Scan for the cell matching the given text and deliver its (x, y) coordinate at center. 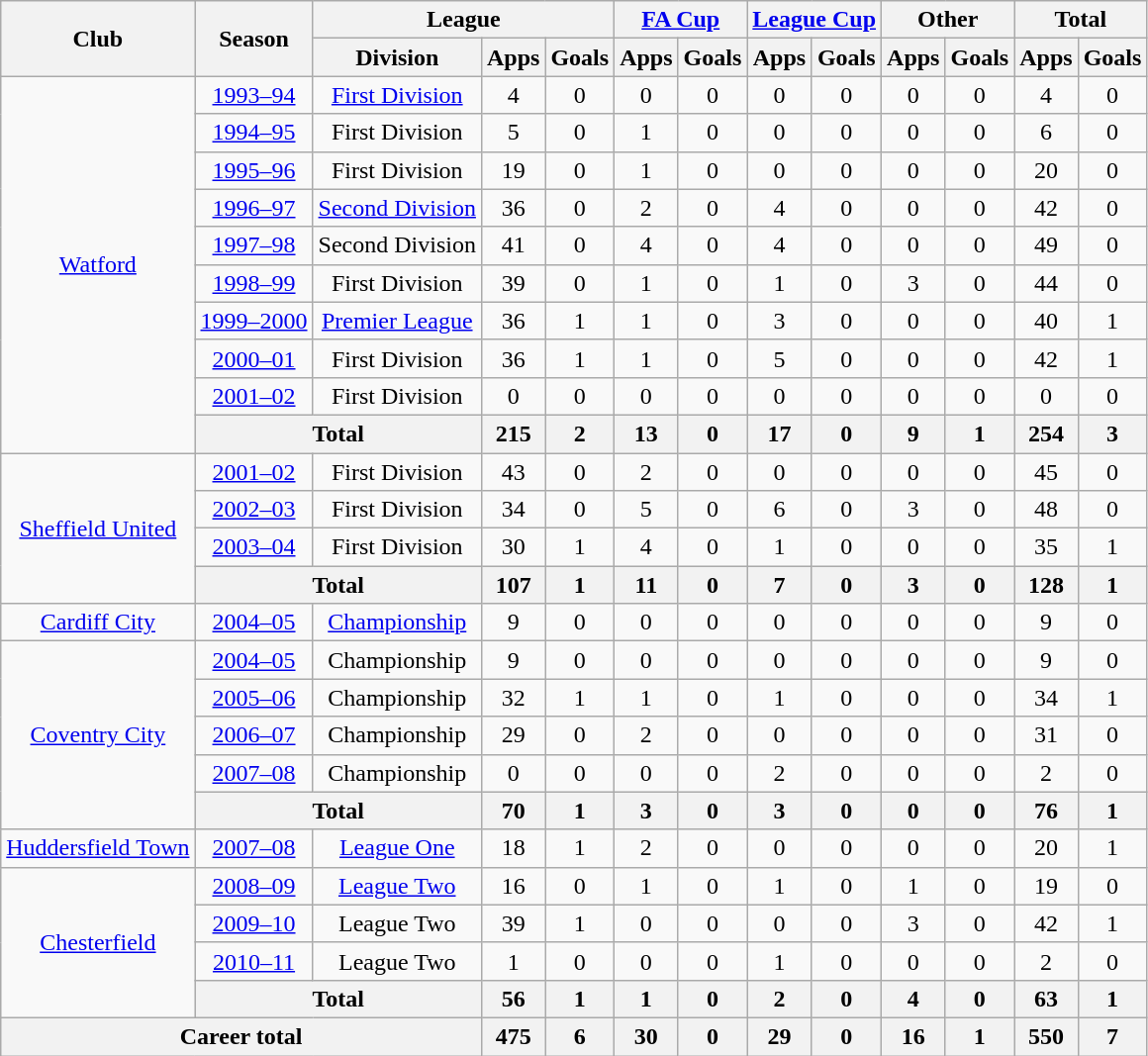
Chesterfield (98, 942)
2008–09 (253, 886)
FA Cup (681, 20)
215 (513, 433)
1995–96 (253, 170)
44 (1046, 283)
Other (948, 20)
45 (1046, 472)
18 (513, 848)
1996–97 (253, 208)
2009–10 (253, 923)
475 (513, 1036)
254 (1046, 433)
Huddersfield Town (98, 848)
70 (513, 811)
63 (1046, 999)
1997–98 (253, 245)
2002–03 (253, 510)
1994–95 (253, 133)
1993–94 (253, 95)
2005–06 (253, 698)
32 (513, 698)
2000–01 (253, 358)
Coventry City (98, 735)
40 (1046, 321)
Division (397, 57)
Watford (98, 265)
76 (1046, 811)
1998–99 (253, 283)
League Cup (814, 20)
49 (1046, 245)
2003–04 (253, 547)
2010–11 (253, 961)
31 (1046, 735)
56 (513, 999)
Club (98, 39)
Premier League (397, 321)
13 (646, 433)
Sheffield United (98, 528)
48 (1046, 510)
League (463, 20)
35 (1046, 547)
11 (646, 585)
1999–2000 (253, 321)
Season (253, 39)
550 (1046, 1036)
128 (1046, 585)
2006–07 (253, 735)
Career total (241, 1036)
41 (513, 245)
League One (397, 848)
Cardiff City (98, 623)
107 (513, 585)
43 (513, 472)
17 (780, 433)
